Detect which cell encompasses the target text, then output its (x, y) center coordinate. 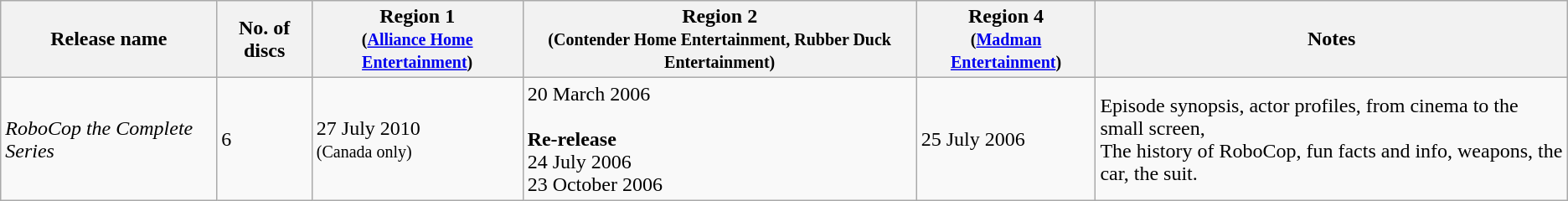
Notes (1332, 39)
6 (265, 139)
Release name (109, 39)
Region 2 (Contender Home Entertainment, Rubber Duck Entertainment) (720, 39)
Episode synopsis, actor profiles, from cinema to the small screen, The history of RoboCop, fun facts and info, weapons, the car, the suit. (1332, 139)
Region 4 (Madman Entertainment) (1006, 39)
25 July 2006 (1006, 139)
RoboCop the Complete Series (109, 139)
27 July 2010 (Canada only) (417, 139)
20 March 2006 Re-release 24 July 2006 23 October 2006 (720, 139)
No. of discs (265, 39)
Region 1 (Alliance Home Entertainment) (417, 39)
